Find where the given text appears and provide that cell's center as (X, Y) coordinate. 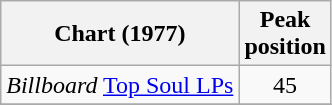
45 (285, 85)
Peakposition (285, 34)
Chart (1977) (120, 34)
Billboard Top Soul LPs (120, 85)
